Scan for the cell matching the given text and deliver its (x, y) coordinate at center. 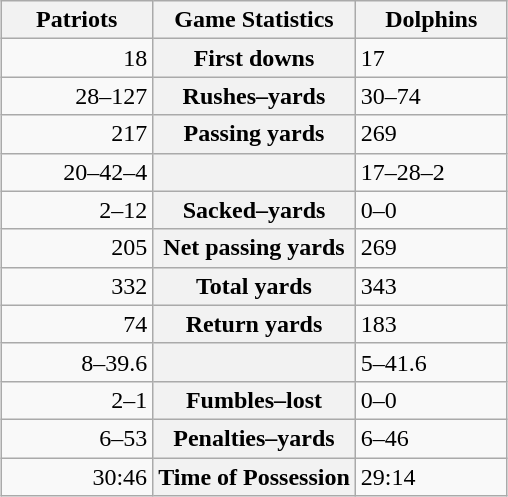
Total yards (254, 286)
205 (77, 248)
Game Statistics (254, 20)
183 (431, 324)
18 (77, 58)
5–41.6 (431, 362)
217 (77, 134)
Fumbles–lost (254, 400)
6–46 (431, 438)
17–28–2 (431, 172)
28–127 (77, 96)
Passing yards (254, 134)
Rushes–yards (254, 96)
Time of Possession (254, 477)
332 (77, 286)
Patriots (77, 20)
30–74 (431, 96)
Dolphins (431, 20)
2–1 (77, 400)
20–42–4 (77, 172)
2–12 (77, 210)
Sacked–yards (254, 210)
29:14 (431, 477)
8–39.6 (77, 362)
30:46 (77, 477)
Penalties–yards (254, 438)
Net passing yards (254, 248)
74 (77, 324)
6–53 (77, 438)
17 (431, 58)
343 (431, 286)
Return yards (254, 324)
First downs (254, 58)
